Detect which cell encompasses the target text, then output its [X, Y] center coordinate. 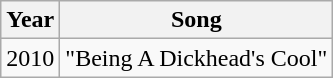
"Being A Dickhead's Cool" [196, 58]
2010 [30, 58]
Song [196, 20]
Year [30, 20]
